Return the [x, y] coordinate for the center point of the cell that contains the specified text.  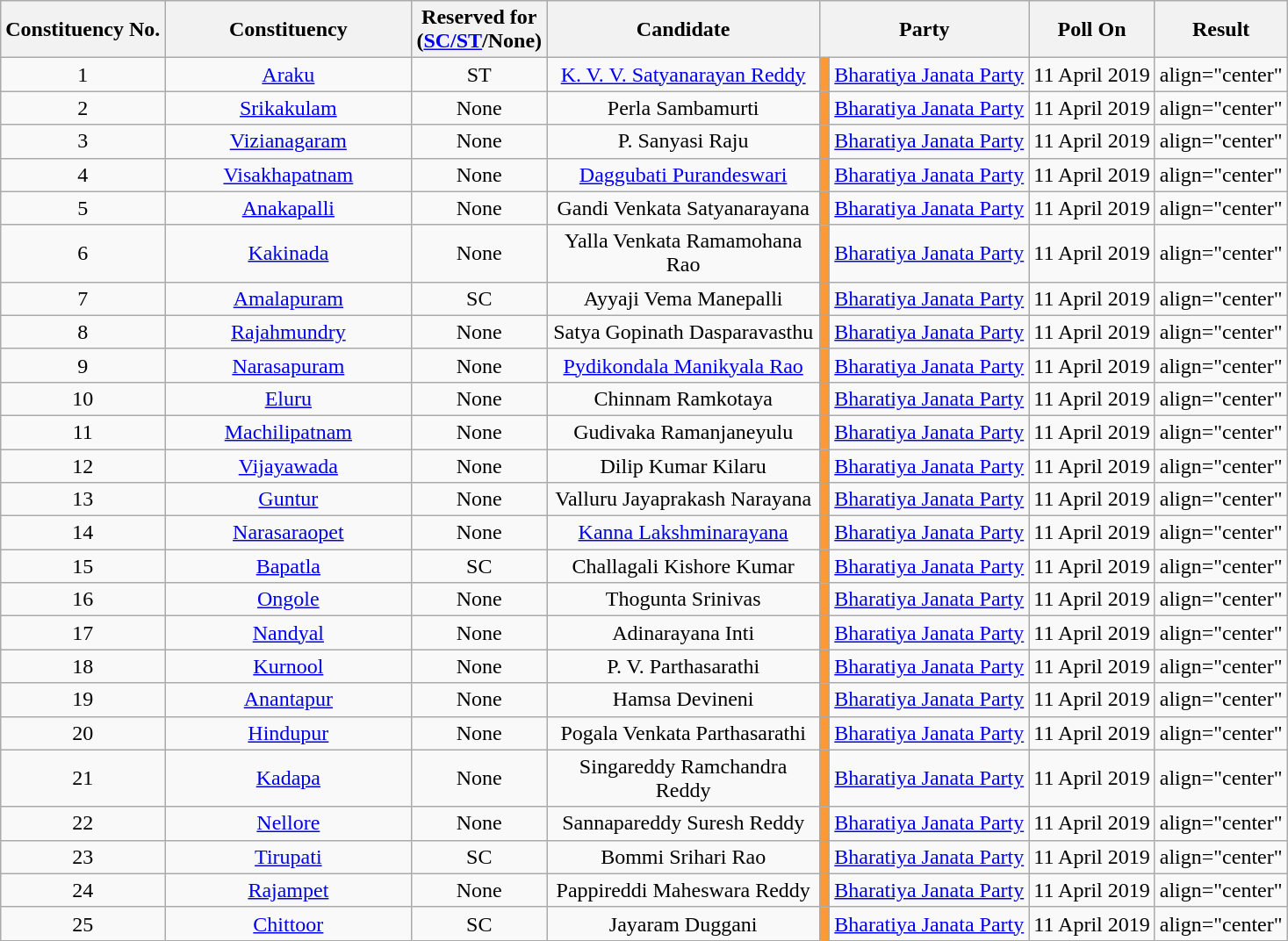
Daggubati Purandeswari [683, 175]
Jayaram Duggani [683, 923]
Ongole [288, 600]
Kadapa [288, 778]
Pappireddi Maheswara Reddy [683, 890]
Rajampet [288, 890]
24 [83, 890]
Gandi Venkata Satyanarayana [683, 208]
Poll On [1092, 30]
22 [83, 823]
Hamsa Devineni [683, 700]
1 [83, 75]
Amalapuram [288, 298]
Result [1220, 30]
25 [83, 923]
12 [83, 466]
13 [83, 499]
Kurnool [288, 666]
Rajahmundry [288, 332]
20 [83, 733]
Chinnam Ramkotaya [683, 399]
9 [83, 365]
Eluru [288, 399]
2 [83, 108]
Yalla Venkata Ramamohana Rao [683, 253]
17 [83, 633]
Guntur [288, 499]
14 [83, 533]
Candidate [683, 30]
Kakinada [288, 253]
Anantapur [288, 700]
Sannapareddy Suresh Reddy [683, 823]
Singareddy Ramchandra Reddy [683, 778]
Nellore [288, 823]
10 [83, 399]
3 [83, 141]
Constituency [288, 30]
5 [83, 208]
Tirupati [288, 857]
4 [83, 175]
Machilipatnam [288, 432]
Pydikondala Manikyala Rao [683, 365]
Party [925, 30]
Ayyaji Vema Manepalli [683, 298]
21 [83, 778]
Anakapalli [288, 208]
K. V. V. Satyanarayan Reddy [683, 75]
P. Sanyasi Raju [683, 141]
Satya Gopinath Dasparavasthu [683, 332]
Valluru Jayaprakash Narayana [683, 499]
15 [83, 566]
11 [83, 432]
Bapatla [288, 566]
Thogunta Srinivas [683, 600]
Bommi Srihari Rao [683, 857]
23 [83, 857]
Narasaraopet [288, 533]
Reserved for(SC/ST/None) [479, 30]
Vizianagaram [288, 141]
Dilip Kumar Kilaru [683, 466]
Hindupur [288, 733]
Nandyal [288, 633]
ST [479, 75]
Kanna Lakshminarayana [683, 533]
Pogala Venkata Parthasarathi [683, 733]
19 [83, 700]
Constituency No. [83, 30]
8 [83, 332]
Vijayawada [288, 466]
Challagali Kishore Kumar [683, 566]
18 [83, 666]
7 [83, 298]
Gudivaka Ramanjaneyulu [683, 432]
Perla Sambamurti [683, 108]
Srikakulam [288, 108]
P. V. Parthasarathi [683, 666]
Chittoor [288, 923]
Araku [288, 75]
6 [83, 253]
16 [83, 600]
Visakhapatnam [288, 175]
Adinarayana Inti [683, 633]
Narasapuram [288, 365]
